From the cell containing the given text, extract its center point as [X, Y] coordinate. 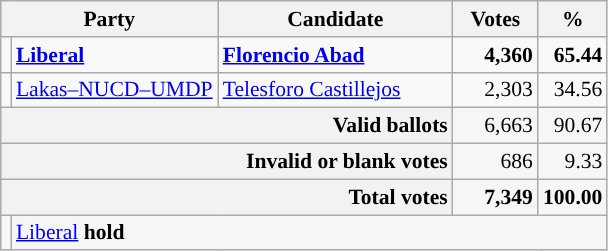
6,663 [496, 126]
% [572, 19]
Total votes [227, 197]
100.00 [572, 197]
90.67 [572, 126]
34.56 [572, 90]
Valid ballots [227, 126]
4,360 [496, 55]
686 [496, 162]
Liberal [114, 55]
Florencio Abad [336, 55]
7,349 [496, 197]
Liberal hold [310, 233]
2,303 [496, 90]
Invalid or blank votes [227, 162]
Party [110, 19]
Votes [496, 19]
65.44 [572, 55]
Candidate [336, 19]
Lakas–NUCD–UMDP [114, 90]
9.33 [572, 162]
Telesforo Castillejos [336, 90]
